Capture the cell that displays the provided text and extract its [X, Y] central coordinate. 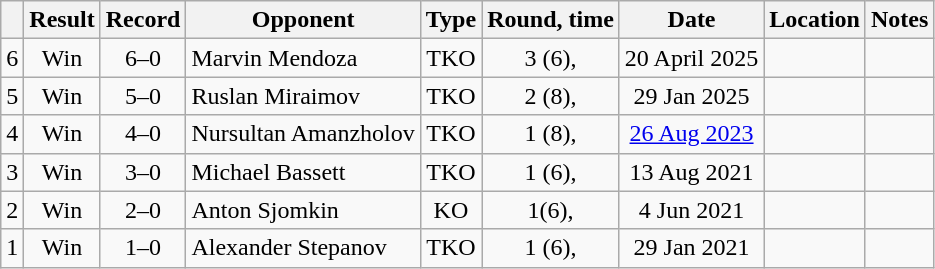
1–0 [143, 248]
KO [450, 210]
Location [815, 20]
3 (6), [551, 58]
2–0 [143, 210]
13 Aug 2021 [691, 172]
6 [12, 58]
Michael Bassett [303, 172]
Date [691, 20]
29 Jan 2025 [691, 96]
Ruslan Miraimov [303, 96]
4 [12, 134]
Round, time [551, 20]
Marvin Mendoza [303, 58]
1 [12, 248]
4–0 [143, 134]
6–0 [143, 58]
Record [143, 20]
1(6), [551, 210]
4 Jun 2021 [691, 210]
Nursultan Amanzholov [303, 134]
26 Aug 2023 [691, 134]
Anton Sjomkin [303, 210]
3–0 [143, 172]
Alexander Stepanov [303, 248]
3 [12, 172]
1 (8), [551, 134]
Opponent [303, 20]
20 April 2025 [691, 58]
2 (8), [551, 96]
5–0 [143, 96]
Result [62, 20]
Notes [899, 20]
5 [12, 96]
2 [12, 210]
Type [450, 20]
29 Jan 2021 [691, 248]
